Return (X, Y) of the center of cell containing provided text 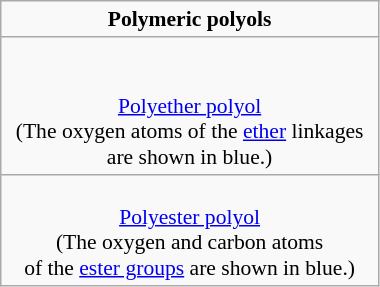
Polyether polyol(The oxygen atoms of the ether linkagesare shown in blue.) (190, 106)
Polymeric polyols (190, 19)
Polyester polyol(The oxygen and carbon atomsof the ester groups are shown in blue.) (190, 230)
